Detect which cell encompasses the target text, then output its [x, y] center coordinate. 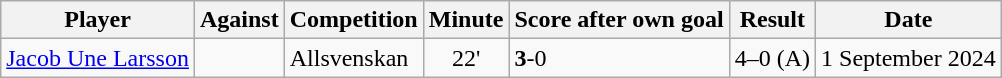
Allsvenskan [354, 58]
Player [98, 20]
Competition [354, 20]
22' [466, 58]
Against [239, 20]
Minute [466, 20]
Date [909, 20]
1 September 2024 [909, 58]
3-0 [619, 58]
Jacob Une Larsson [98, 58]
Score after own goal [619, 20]
Result [772, 20]
4–0 (A) [772, 58]
